Output the (X, Y) coordinate of the center of the cell containing the given text.  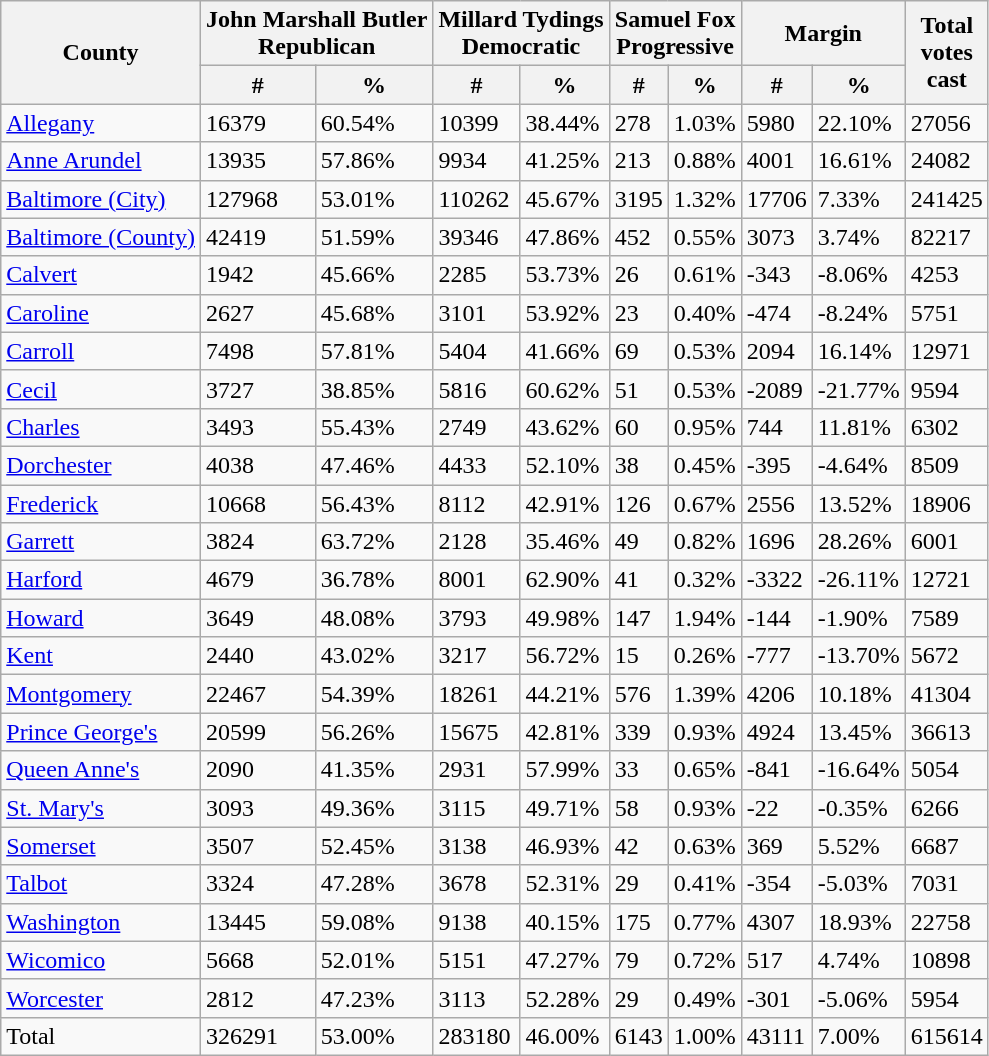
Baltimore (City) (101, 199)
2090 (258, 770)
69 (638, 351)
4.74% (858, 960)
7.33% (858, 199)
175 (638, 922)
44.21% (564, 694)
213 (638, 161)
4307 (776, 922)
54.39% (374, 694)
43.02% (374, 656)
4038 (258, 465)
10668 (258, 503)
-777 (776, 656)
452 (638, 237)
7031 (946, 884)
0.55% (704, 237)
8001 (476, 580)
41.66% (564, 351)
126 (638, 503)
10399 (476, 123)
5954 (946, 998)
Worcester (101, 998)
2812 (258, 998)
4206 (776, 694)
52.45% (374, 846)
-26.11% (858, 580)
1942 (258, 275)
2094 (776, 351)
3073 (776, 237)
744 (776, 427)
576 (638, 694)
2931 (476, 770)
Total (101, 1036)
1696 (776, 542)
22758 (946, 922)
11.81% (858, 427)
53.73% (564, 275)
52.28% (564, 998)
42 (638, 846)
8509 (946, 465)
0.32% (704, 580)
0.77% (704, 922)
27056 (946, 123)
369 (776, 846)
1.00% (704, 1036)
278 (638, 123)
Washington (101, 922)
60 (638, 427)
13.52% (858, 503)
5151 (476, 960)
59.08% (374, 922)
2440 (258, 656)
4433 (476, 465)
127968 (258, 199)
45.67% (564, 199)
3793 (476, 618)
Allegany (101, 123)
49 (638, 542)
326291 (258, 1036)
24082 (946, 161)
82217 (946, 237)
2128 (476, 542)
Caroline (101, 313)
48.08% (374, 618)
40.15% (564, 922)
St. Mary's (101, 808)
28.26% (858, 542)
13445 (258, 922)
38 (638, 465)
52.01% (374, 960)
36.78% (374, 580)
41304 (946, 694)
56.26% (374, 732)
1.94% (704, 618)
3101 (476, 313)
7.00% (858, 1036)
49.98% (564, 618)
10.18% (858, 694)
Prince George's (101, 732)
63.72% (374, 542)
16379 (258, 123)
241425 (946, 199)
-343 (776, 275)
57.99% (564, 770)
52.31% (564, 884)
22.10% (858, 123)
John Marshall ButlerRepublican (316, 34)
12721 (946, 580)
41 (638, 580)
0.65% (704, 770)
Somerset (101, 846)
-395 (776, 465)
-841 (776, 770)
0.49% (704, 998)
1.39% (704, 694)
Margin (823, 34)
4253 (946, 275)
16.14% (858, 351)
-8.06% (858, 275)
56.43% (374, 503)
Frederick (101, 503)
49.71% (564, 808)
47.86% (564, 237)
5816 (476, 389)
517 (776, 960)
615614 (946, 1036)
46.00% (564, 1036)
-8.24% (858, 313)
51 (638, 389)
43111 (776, 1036)
12971 (946, 351)
Cecil (101, 389)
53.92% (564, 313)
Baltimore (County) (101, 237)
5980 (776, 123)
3493 (258, 427)
38.85% (374, 389)
Anne Arundel (101, 161)
13935 (258, 161)
41.25% (564, 161)
5751 (946, 313)
3217 (476, 656)
3324 (258, 884)
10898 (946, 960)
5.52% (858, 846)
9934 (476, 161)
Samuel FoxProgressive (675, 34)
283180 (476, 1036)
79 (638, 960)
60.62% (564, 389)
339 (638, 732)
-2089 (776, 389)
36613 (946, 732)
Howard (101, 618)
Millard TydingsDemocratic (521, 34)
7498 (258, 351)
0.61% (704, 275)
Kent (101, 656)
1.03% (704, 123)
26 (638, 275)
60.54% (374, 123)
3507 (258, 846)
18261 (476, 694)
5404 (476, 351)
-16.64% (858, 770)
2749 (476, 427)
-0.35% (858, 808)
45.66% (374, 275)
53.01% (374, 199)
9594 (946, 389)
Totalvotescast (946, 52)
110262 (476, 199)
56.72% (564, 656)
147 (638, 618)
42.91% (564, 503)
Dorchester (101, 465)
-22 (776, 808)
3.74% (858, 237)
16.61% (858, 161)
2627 (258, 313)
Carroll (101, 351)
0.26% (704, 656)
-1.90% (858, 618)
57.81% (374, 351)
2285 (476, 275)
13.45% (858, 732)
6266 (946, 808)
3678 (476, 884)
4001 (776, 161)
20599 (258, 732)
-13.70% (858, 656)
38.44% (564, 123)
0.88% (704, 161)
4679 (258, 580)
23 (638, 313)
8112 (476, 503)
Talbot (101, 884)
-301 (776, 998)
18.93% (858, 922)
47.27% (564, 960)
Calvert (101, 275)
4924 (776, 732)
55.43% (374, 427)
15675 (476, 732)
5054 (946, 770)
52.10% (564, 465)
0.41% (704, 884)
58 (638, 808)
-21.77% (858, 389)
22467 (258, 694)
6001 (946, 542)
62.90% (564, 580)
Garrett (101, 542)
46.93% (564, 846)
2556 (776, 503)
42419 (258, 237)
47.28% (374, 884)
3113 (476, 998)
6302 (946, 427)
0.40% (704, 313)
0.63% (704, 846)
47.46% (374, 465)
15 (638, 656)
39346 (476, 237)
Queen Anne's (101, 770)
9138 (476, 922)
3195 (638, 199)
0.67% (704, 503)
7589 (946, 618)
0.72% (704, 960)
Harford (101, 580)
45.68% (374, 313)
3115 (476, 808)
-354 (776, 884)
1.32% (704, 199)
57.86% (374, 161)
-3322 (776, 580)
53.00% (374, 1036)
6687 (946, 846)
49.36% (374, 808)
3727 (258, 389)
Montgomery (101, 694)
33 (638, 770)
0.45% (704, 465)
35.46% (564, 542)
0.95% (704, 427)
5672 (946, 656)
18906 (946, 503)
41.35% (374, 770)
6143 (638, 1036)
Charles (101, 427)
-144 (776, 618)
3138 (476, 846)
47.23% (374, 998)
42.81% (564, 732)
43.62% (564, 427)
-4.64% (858, 465)
County (101, 52)
0.82% (704, 542)
17706 (776, 199)
-474 (776, 313)
3093 (258, 808)
3649 (258, 618)
-5.03% (858, 884)
5668 (258, 960)
-5.06% (858, 998)
51.59% (374, 237)
3824 (258, 542)
Wicomico (101, 960)
